Determine the [X, Y] coordinate at the center of the cell enclosing the given text.  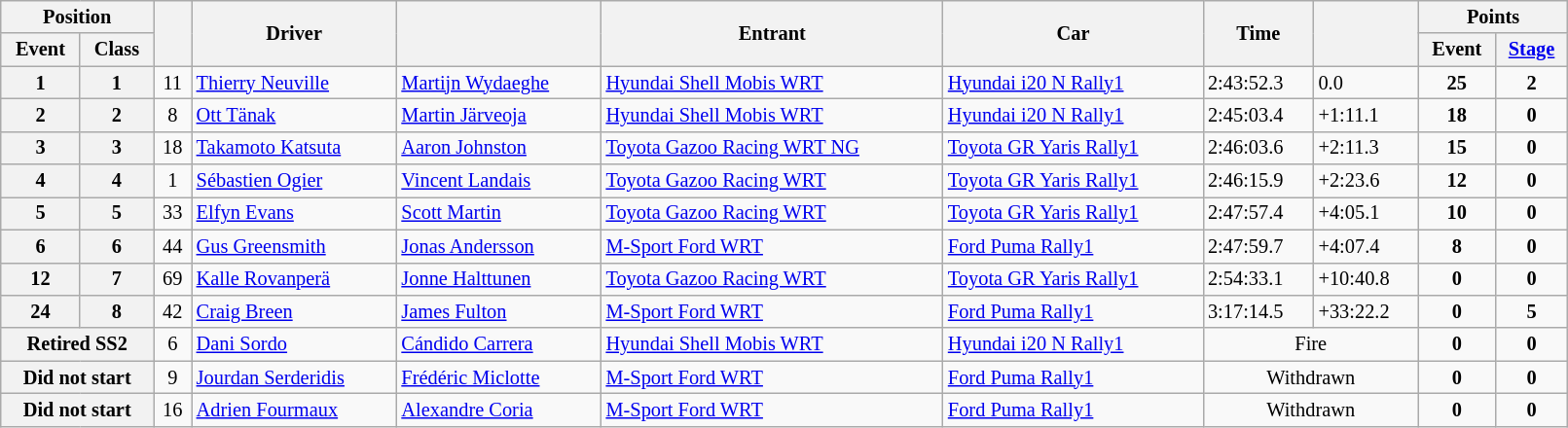
James Fulton [498, 311]
3:17:14.5 [1258, 311]
2:47:57.4 [1258, 213]
69 [173, 279]
+4:05.1 [1367, 213]
2:46:03.6 [1258, 148]
Cándido Carrera [498, 344]
Craig Breen [294, 311]
Dani Sordo [294, 344]
Aaron Johnston [498, 148]
+10:40.8 [1367, 279]
Class [117, 50]
10 [1456, 213]
33 [173, 213]
9 [173, 377]
Takamoto Katsuta [294, 148]
2:46:15.9 [1258, 181]
Entrant [773, 33]
Driver [294, 33]
44 [173, 246]
Elfyn Evans [294, 213]
2:47:59.7 [1258, 246]
Adrien Fourmaux [294, 410]
0.0 [1367, 83]
Jonne Halttunen [498, 279]
25 [1456, 83]
+4:07.4 [1367, 246]
Kalle Rovanperä [294, 279]
Thierry Neuville [294, 83]
Alexandre Coria [498, 410]
Ott Tänak [294, 115]
Gus Greensmith [294, 246]
+2:23.6 [1367, 181]
Sébastien Ogier [294, 181]
Frédéric Miclotte [498, 377]
Vincent Landais [498, 181]
+2:11.3 [1367, 148]
Time [1258, 33]
Car [1073, 33]
Scott Martin [498, 213]
2:54:33.1 [1258, 279]
2:43:52.3 [1258, 83]
+33:22.2 [1367, 311]
Retired SS2 [78, 344]
Points [1493, 17]
Martijn Wydaeghe [498, 83]
Martin Järveoja [498, 115]
+1:11.1 [1367, 115]
2:45:03.4 [1258, 115]
42 [173, 311]
Position [78, 17]
Toyota Gazoo Racing WRT NG [773, 148]
15 [1456, 148]
Stage [1532, 50]
Jourdan Serderidis [294, 377]
Jonas Andersson [498, 246]
11 [173, 83]
16 [173, 410]
7 [117, 279]
Fire [1310, 344]
24 [41, 311]
